Scan for the cell matching the given text and deliver its (x, y) coordinate at center. 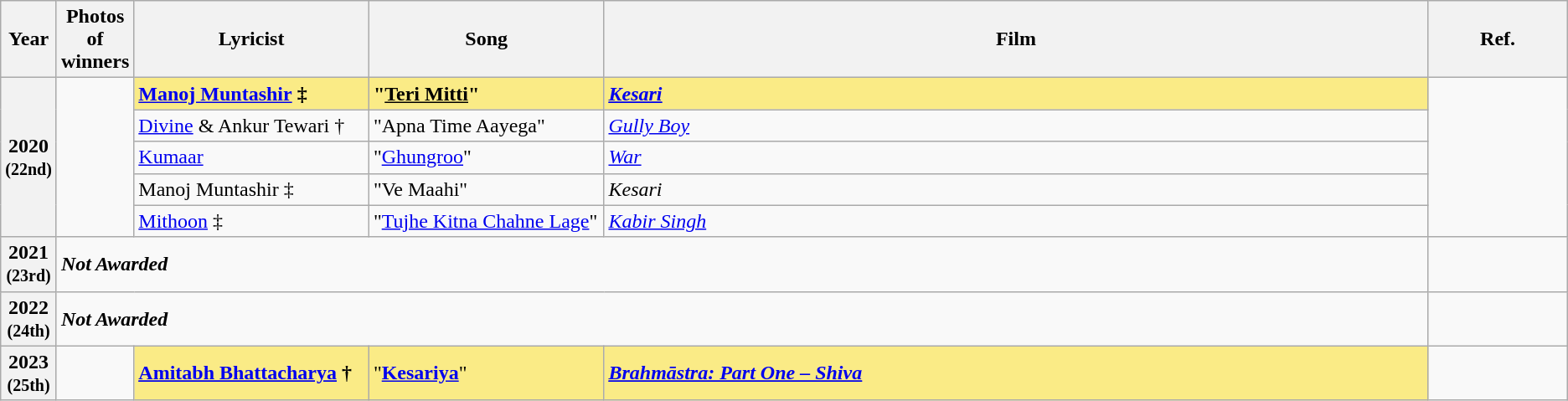
Film (1016, 39)
Gully Boy (1016, 126)
Mithoon ‡ (251, 221)
"Teri Mitti" (486, 94)
Lyricist (251, 39)
2022(24th) (28, 318)
Photos of winners (95, 39)
2021(23rd) (28, 265)
"Apna Time Aayega" (486, 126)
Kabir Singh (1016, 221)
"Kesariya" (486, 373)
Kumaar (251, 157)
2023(25th) (28, 373)
War (1016, 157)
Song (486, 39)
"Ghungroo" (486, 157)
Amitabh Bhattacharya † (251, 373)
Brahmāstra: Part One – Shiva (1016, 373)
Ref. (1498, 39)
"Ve Maahi" (486, 189)
"Tujhe Kitna Chahne Lage" (486, 221)
Divine & Ankur Tewari † (251, 126)
Year (28, 39)
2020(22nd) (28, 157)
